Scan for the cell matching the given text and deliver its [x, y] coordinate at center. 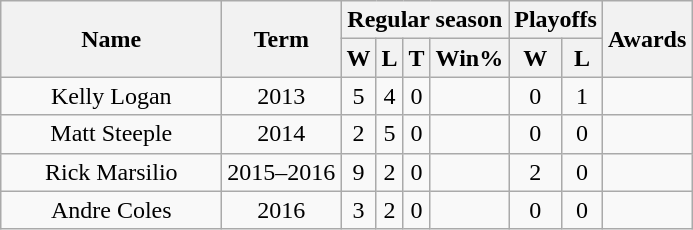
1 [582, 96]
Rick Marsilio [112, 172]
2014 [282, 134]
Name [112, 39]
Regular season [425, 20]
2016 [282, 210]
T [416, 58]
Kelly Logan [112, 96]
Andre Coles [112, 210]
Awards [646, 39]
Matt Steeple [112, 134]
Playoffs [556, 20]
2013 [282, 96]
4 [390, 96]
Term [282, 39]
9 [358, 172]
2015–2016 [282, 172]
Win% [470, 58]
3 [358, 210]
